Determine the (x, y) coordinate at the center of the cell enclosing the given text.  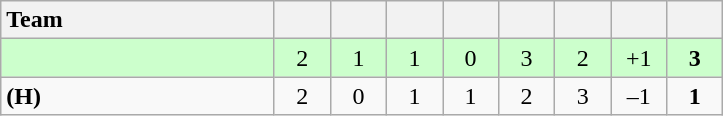
Team (138, 20)
+1 (639, 58)
–1 (639, 96)
(H) (138, 96)
